Scan for the cell matching the given text and deliver its [X, Y] coordinate at center. 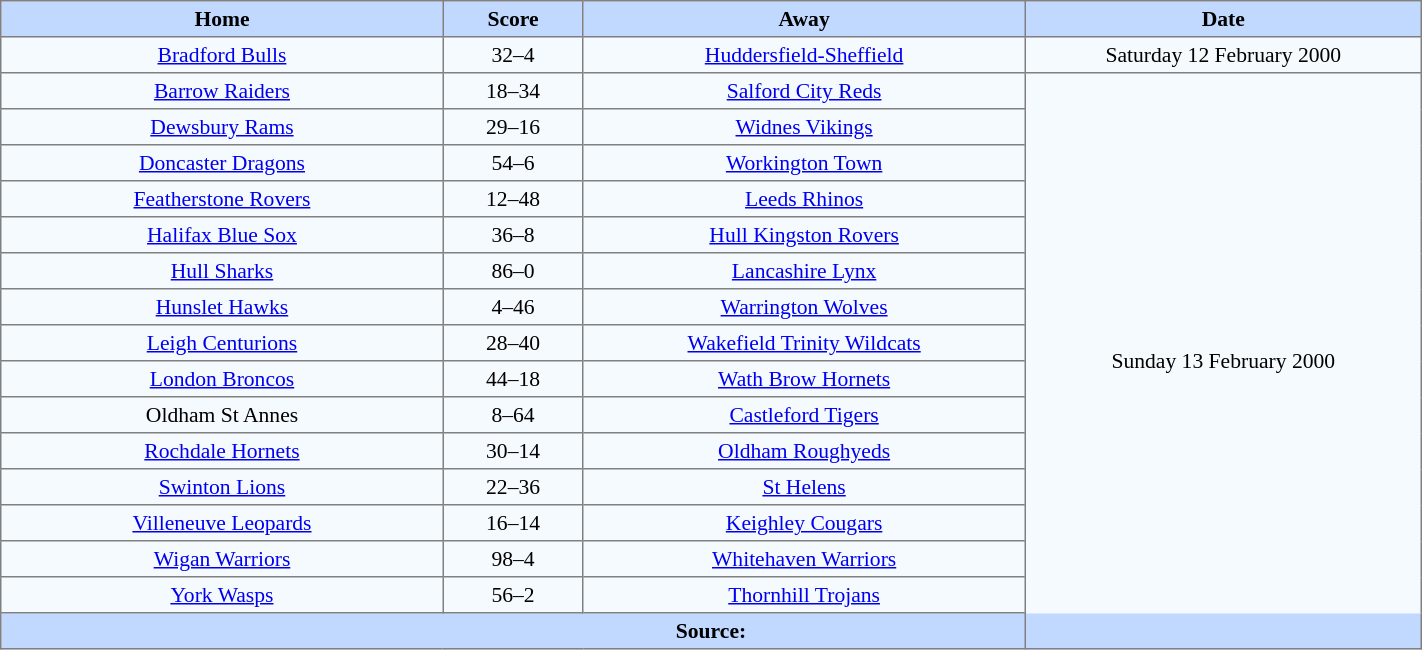
Away [804, 19]
30–14 [513, 451]
Bradford Bulls [222, 55]
Wigan Warriors [222, 559]
Whitehaven Warriors [804, 559]
Dewsbury Rams [222, 127]
Saturday 12 February 2000 [1223, 55]
29–16 [513, 127]
Leigh Centurions [222, 343]
98–4 [513, 559]
12–48 [513, 199]
Lancashire Lynx [804, 271]
Doncaster Dragons [222, 163]
Wath Brow Hornets [804, 379]
London Broncos [222, 379]
Swinton Lions [222, 487]
St Helens [804, 487]
Barrow Raiders [222, 91]
Castleford Tigers [804, 415]
4–46 [513, 307]
Leeds Rhinos [804, 199]
Wakefield Trinity Wildcats [804, 343]
Halifax Blue Sox [222, 235]
Featherstone Rovers [222, 199]
32–4 [513, 55]
Hull Sharks [222, 271]
44–18 [513, 379]
22–36 [513, 487]
16–14 [513, 523]
Rochdale Hornets [222, 451]
8–64 [513, 415]
Widnes Vikings [804, 127]
28–40 [513, 343]
56–2 [513, 595]
Workington Town [804, 163]
Oldham Roughyeds [804, 451]
Source: [711, 631]
Score [513, 19]
18–34 [513, 91]
Keighley Cougars [804, 523]
86–0 [513, 271]
36–8 [513, 235]
54–6 [513, 163]
Villeneuve Leopards [222, 523]
Thornhill Trojans [804, 595]
Oldham St Annes [222, 415]
Date [1223, 19]
Huddersfield-Sheffield [804, 55]
Warrington Wolves [804, 307]
Home [222, 19]
York Wasps [222, 595]
Hull Kingston Rovers [804, 235]
Hunslet Hawks [222, 307]
Sunday 13 February 2000 [1223, 361]
Salford City Reds [804, 91]
